Find where the given text appears and provide that cell's center as (X, Y) coordinate. 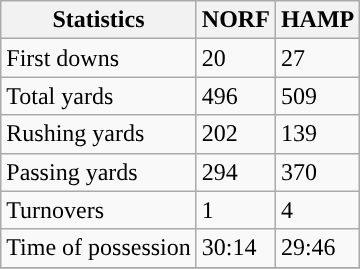
1 (236, 210)
4 (317, 210)
Time of possession (99, 248)
First downs (99, 58)
30:14 (236, 248)
Rushing yards (99, 134)
Total yards (99, 96)
Turnovers (99, 210)
20 (236, 58)
27 (317, 58)
294 (236, 172)
139 (317, 134)
370 (317, 172)
Passing yards (99, 172)
29:46 (317, 248)
509 (317, 96)
HAMP (317, 20)
Statistics (99, 20)
202 (236, 134)
496 (236, 96)
NORF (236, 20)
